Determine the [x, y] coordinate at the center of the cell enclosing the given text.  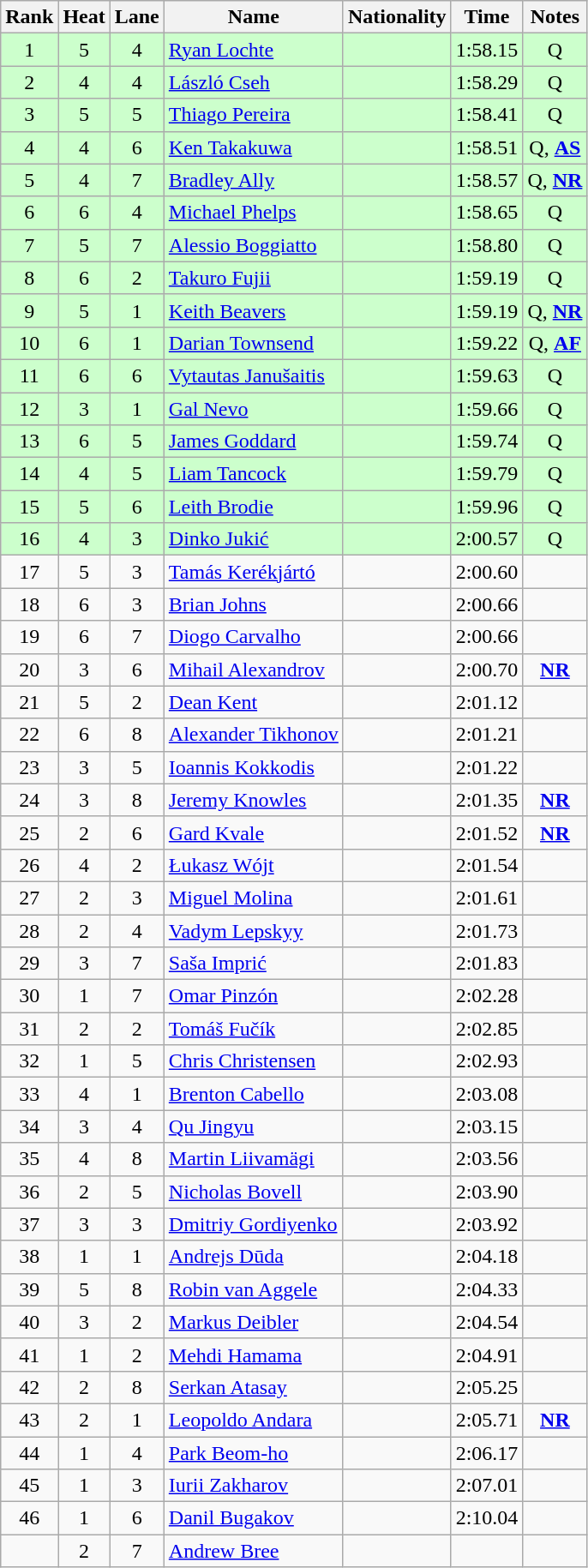
Takuro Fujii [254, 278]
19 [29, 637]
Tamás Kerékjártó [254, 572]
2:01.54 [487, 865]
43 [29, 1420]
Dinko Jukić [254, 539]
39 [29, 1289]
27 [29, 898]
21 [29, 702]
41 [29, 1355]
2:01.12 [487, 702]
45 [29, 1486]
Andrejs Dūda [254, 1257]
Ryan Lochte [254, 50]
44 [29, 1453]
33 [29, 1094]
Łukasz Wójt [254, 865]
22 [29, 735]
10 [29, 343]
14 [29, 474]
9 [29, 310]
2:02.93 [487, 1061]
1:58.15 [487, 50]
32 [29, 1061]
16 [29, 539]
1:59.79 [487, 474]
Q, AS [555, 147]
38 [29, 1257]
2:05.25 [487, 1387]
Andrew Bree [254, 1551]
Leith Brodie [254, 507]
2:05.71 [487, 1420]
Keith Beavers [254, 310]
17 [29, 572]
25 [29, 832]
2:01.61 [487, 898]
2:03.92 [487, 1224]
Heat [84, 17]
Brian Johns [254, 604]
Saša Imprić [254, 964]
James Goddard [254, 442]
1:59.66 [487, 409]
Lane [137, 17]
Qu Jingyu [254, 1126]
2:01.83 [487, 964]
2:06.17 [487, 1453]
36 [29, 1192]
Markus Deibler [254, 1322]
18 [29, 604]
2:01.52 [487, 832]
Dmitriy Gordiyenko [254, 1224]
20 [29, 670]
Ioannis Kokkodis [254, 767]
2:04.33 [487, 1289]
1:59.96 [487, 507]
42 [29, 1387]
2:01.22 [487, 767]
Time [487, 17]
Nicholas Bovell [254, 1192]
Liam Tancock [254, 474]
2:00.57 [487, 539]
Dean Kent [254, 702]
1:58.57 [487, 180]
13 [29, 442]
Omar Pinzón [254, 996]
2:03.56 [487, 1159]
1:58.41 [487, 115]
26 [29, 865]
2:02.28 [487, 996]
1:58.51 [487, 147]
Leopoldo Andara [254, 1420]
12 [29, 409]
1:59.63 [487, 375]
1:58.80 [487, 245]
2:04.18 [487, 1257]
46 [29, 1518]
Alessio Boggiatto [254, 245]
1:59.74 [487, 442]
31 [29, 1029]
2:07.01 [487, 1486]
Serkan Atasay [254, 1387]
Notes [555, 17]
2:01.35 [487, 800]
Nationality [397, 17]
Vadym Lepskyy [254, 930]
24 [29, 800]
Mihail Alexandrov [254, 670]
Gard Kvale [254, 832]
László Cseh [254, 82]
1:58.29 [487, 82]
Thiago Pereira [254, 115]
Name [254, 17]
Iurii Zakharov [254, 1486]
Brenton Cabello [254, 1094]
2:03.08 [487, 1094]
2:04.54 [487, 1322]
Miguel Molina [254, 898]
Robin van Aggele [254, 1289]
Darian Townsend [254, 343]
Q, AF [555, 343]
Chris Christensen [254, 1061]
1:59.22 [487, 343]
2:01.21 [487, 735]
Rank [29, 17]
Ken Takakuwa [254, 147]
1:58.65 [487, 213]
2:10.04 [487, 1518]
37 [29, 1224]
Martin Liivamägi [254, 1159]
34 [29, 1126]
30 [29, 996]
15 [29, 507]
28 [29, 930]
29 [29, 964]
Jeremy Knowles [254, 800]
23 [29, 767]
2:00.60 [487, 572]
2:04.91 [487, 1355]
2:03.90 [487, 1192]
2:03.15 [487, 1126]
35 [29, 1159]
Diogo Carvalho [254, 637]
Danil Bugakov [254, 1518]
Park Beom-ho [254, 1453]
2:02.85 [487, 1029]
Alexander Tikhonov [254, 735]
Tomáš Fučík [254, 1029]
Michael Phelps [254, 213]
2:01.73 [487, 930]
Bradley Ally [254, 180]
11 [29, 375]
40 [29, 1322]
Mehdi Hamama [254, 1355]
Gal Nevo [254, 409]
2:00.70 [487, 670]
Vytautas Janušaitis [254, 375]
